Return (x, y) of the center of cell containing provided text 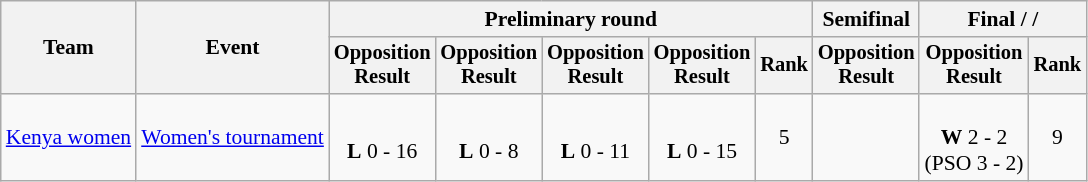
Kenya women (68, 138)
L 0 - 15 (702, 138)
Semifinal (866, 19)
9 (1058, 138)
Event (232, 48)
Team (68, 48)
Preliminary round (571, 19)
L 0 - 16 (382, 138)
Final / / (1002, 19)
Women's tournament (232, 138)
5 (784, 138)
L 0 - 8 (488, 138)
L 0 - 11 (596, 138)
W 2 - 2(PSO 3 - 2) (974, 138)
